Identify which cell holds the provided text, then report its (X, Y) central coordinate. 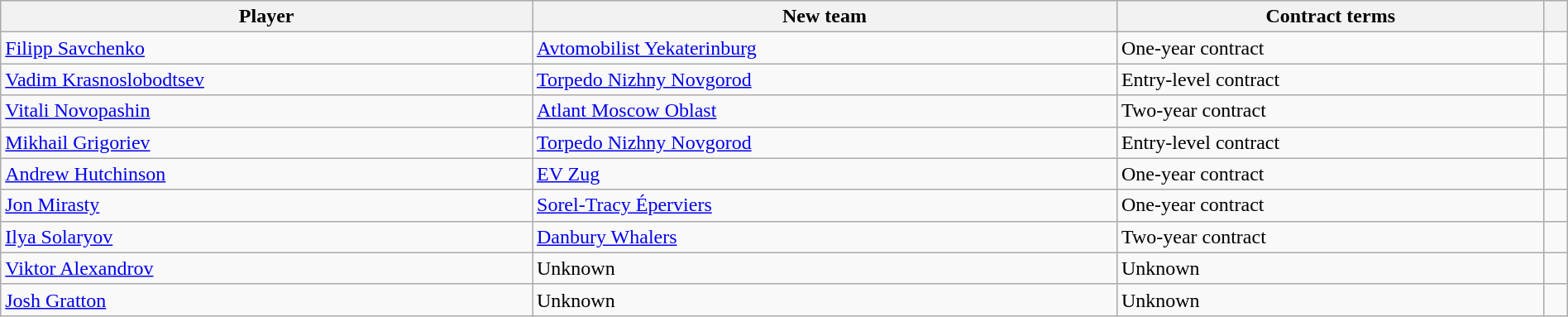
Jon Mirasty (266, 205)
Atlant Moscow Oblast (825, 111)
Vitali Novopashin (266, 111)
Sorel-Tracy Éperviers (825, 205)
Vadim Krasnoslobodtsev (266, 79)
Andrew Hutchinson (266, 174)
Avtomobilist Yekaterinburg (825, 48)
Player (266, 17)
New team (825, 17)
EV Zug (825, 174)
Mikhail Grigoriev (266, 142)
Contract terms (1330, 17)
Viktor Alexandrov (266, 268)
Ilya Solaryov (266, 237)
Danbury Whalers (825, 237)
Josh Gratton (266, 300)
Filipp Savchenko (266, 48)
